Scan for the cell matching the given text and deliver its [x, y] coordinate at center. 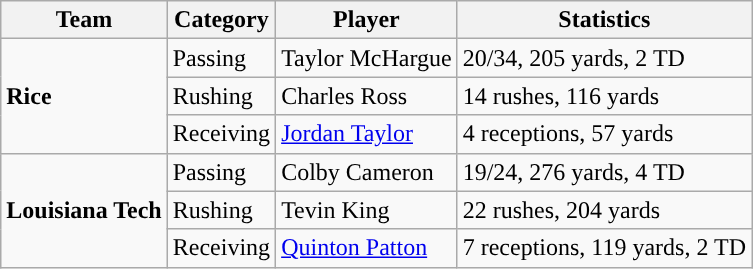
14 rushes, 116 yards [604, 96]
Colby Cameron [367, 172]
4 receptions, 57 yards [604, 134]
22 rushes, 204 yards [604, 210]
20/34, 205 yards, 2 TD [604, 58]
Quinton Patton [367, 248]
Jordan Taylor [367, 134]
Team [84, 20]
Taylor McHargue [367, 58]
7 receptions, 119 yards, 2 TD [604, 248]
Tevin King [367, 210]
Player [367, 20]
Louisiana Tech [84, 210]
Rice [84, 96]
Statistics [604, 20]
Category [221, 20]
19/24, 276 yards, 4 TD [604, 172]
Charles Ross [367, 96]
